Determine the (x, y) coordinate at the center of the cell enclosing the given text.  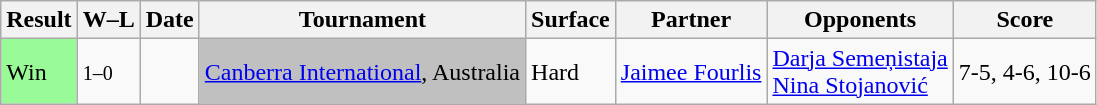
Date (170, 20)
Opponents (860, 20)
Surface (571, 20)
Partner (691, 20)
Canberra International, Australia (362, 72)
Result (39, 20)
Score (1024, 20)
Hard (571, 72)
Jaimee Fourlis (691, 72)
W–L (108, 20)
Win (39, 72)
Darja Semeņistaja Nina Stojanović (860, 72)
1–0 (108, 72)
Tournament (362, 20)
7-5, 4-6, 10-6 (1024, 72)
